Detect which cell encompasses the target text, then output its [x, y] center coordinate. 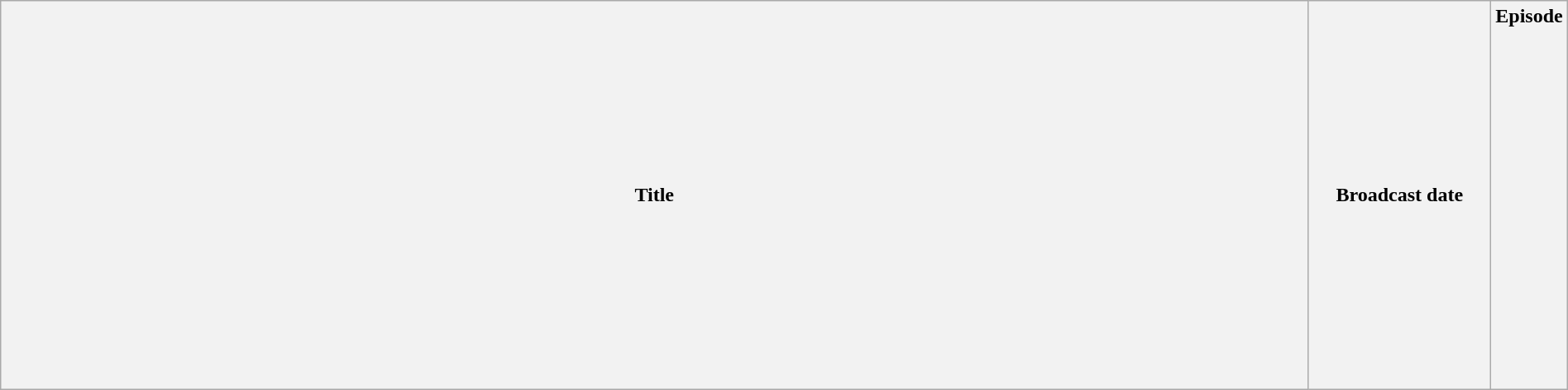
Title [655, 195]
Broadcast date [1399, 195]
Episode [1529, 195]
